Extract the [X, Y] coordinate from the center of the cell holding the provided text.  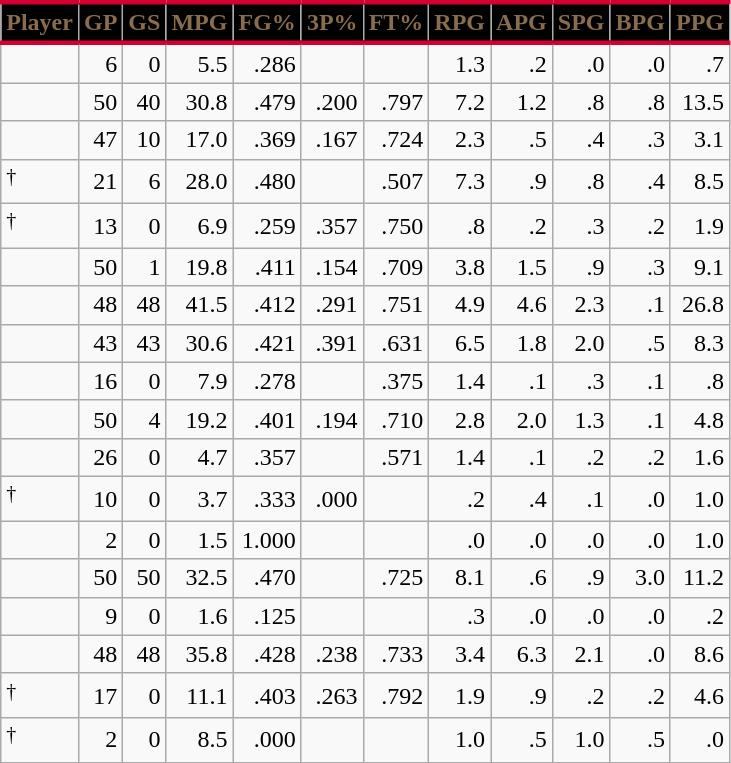
.733 [396, 654]
6.3 [522, 654]
.7 [700, 63]
1 [144, 267]
GP [100, 22]
FT% [396, 22]
17 [100, 696]
30.6 [200, 343]
47 [100, 140]
13.5 [700, 102]
26.8 [700, 305]
11.2 [700, 578]
.411 [267, 267]
.725 [396, 578]
6.9 [200, 226]
4 [144, 419]
.259 [267, 226]
.263 [332, 696]
7.9 [200, 381]
.401 [267, 419]
.391 [332, 343]
.571 [396, 457]
28.0 [200, 182]
19.8 [200, 267]
13 [100, 226]
40 [144, 102]
1.000 [267, 540]
.278 [267, 381]
1.8 [522, 343]
.125 [267, 616]
Player [40, 22]
.167 [332, 140]
9.1 [700, 267]
.480 [267, 182]
3.7 [200, 498]
7.2 [460, 102]
.333 [267, 498]
17.0 [200, 140]
3.0 [640, 578]
MPG [200, 22]
2.1 [581, 654]
.428 [267, 654]
.369 [267, 140]
3.8 [460, 267]
26 [100, 457]
FG% [267, 22]
35.8 [200, 654]
19.2 [200, 419]
2.8 [460, 419]
.710 [396, 419]
.479 [267, 102]
4.7 [200, 457]
PPG [700, 22]
.421 [267, 343]
.470 [267, 578]
4.9 [460, 305]
.792 [396, 696]
41.5 [200, 305]
.6 [522, 578]
3.4 [460, 654]
.724 [396, 140]
11.1 [200, 696]
.751 [396, 305]
8.6 [700, 654]
.750 [396, 226]
16 [100, 381]
.709 [396, 267]
.631 [396, 343]
.403 [267, 696]
30.8 [200, 102]
.507 [396, 182]
.194 [332, 419]
3P% [332, 22]
BPG [640, 22]
5.5 [200, 63]
.286 [267, 63]
RPG [460, 22]
GS [144, 22]
SPG [581, 22]
8.1 [460, 578]
.238 [332, 654]
APG [522, 22]
7.3 [460, 182]
6.5 [460, 343]
8.3 [700, 343]
.797 [396, 102]
.412 [267, 305]
3.1 [700, 140]
.200 [332, 102]
4.8 [700, 419]
21 [100, 182]
.375 [396, 381]
.291 [332, 305]
32.5 [200, 578]
.154 [332, 267]
1.2 [522, 102]
9 [100, 616]
